For the text-containing cell, return its midpoint in (x, y) coordinate format. 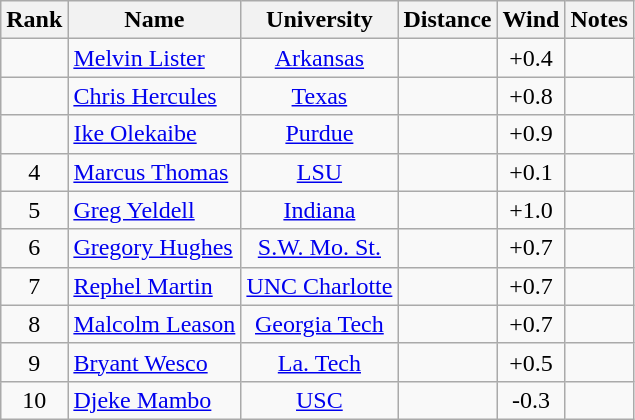
Chris Hercules (154, 96)
+0.8 (531, 96)
UNC Charlotte (320, 286)
10 (34, 400)
+0.4 (531, 58)
-0.3 (531, 400)
Wind (531, 20)
Notes (599, 20)
Gregory Hughes (154, 248)
LSU (320, 172)
Distance (448, 20)
7 (34, 286)
4 (34, 172)
Ike Olekaibe (154, 134)
6 (34, 248)
Bryant Wesco (154, 362)
8 (34, 324)
Name (154, 20)
Melvin Lister (154, 58)
Texas (320, 96)
Rephel Martin (154, 286)
S.W. Mo. St. (320, 248)
Purdue (320, 134)
Marcus Thomas (154, 172)
Arkansas (320, 58)
Malcolm Leason (154, 324)
5 (34, 210)
9 (34, 362)
University (320, 20)
Rank (34, 20)
Georgia Tech (320, 324)
+0.1 (531, 172)
Indiana (320, 210)
+1.0 (531, 210)
Djeke Mambo (154, 400)
+0.5 (531, 362)
Greg Yeldell (154, 210)
La. Tech (320, 362)
USC (320, 400)
+0.9 (531, 134)
